Return the [X, Y] coordinate for the center point of the cell that contains the specified text.  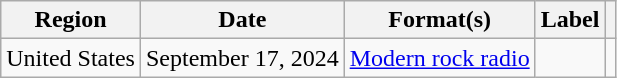
Modern rock radio [440, 58]
September 17, 2024 [242, 58]
Date [242, 20]
Format(s) [440, 20]
Region [71, 20]
Label [570, 20]
United States [71, 58]
